Determine the [X, Y] coordinate at the center of the cell enclosing the given text.  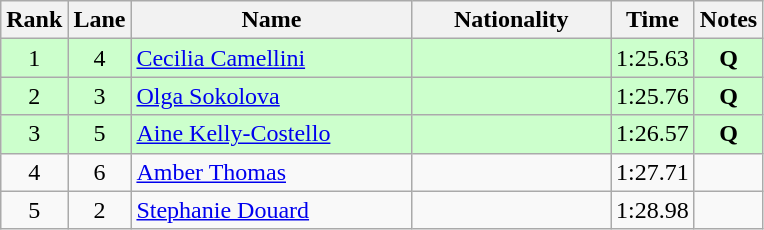
Name [272, 20]
Nationality [512, 20]
Cecilia Camellini [272, 58]
1:25.76 [653, 96]
Rank [34, 20]
1:28.98 [653, 210]
Lane [100, 20]
Stephanie Douard [272, 210]
Time [653, 20]
1 [34, 58]
1:27.71 [653, 172]
1:25.63 [653, 58]
1:26.57 [653, 134]
6 [100, 172]
Olga Sokolova [272, 96]
Notes [728, 20]
Aine Kelly-Costello [272, 134]
Amber Thomas [272, 172]
